Detect which cell encompasses the target text, then output its (x, y) center coordinate. 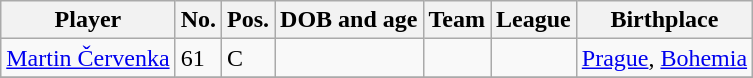
DOB and age (349, 20)
Pos. (248, 20)
League (534, 20)
61 (198, 58)
C (248, 58)
Martin Červenka (88, 58)
Team (457, 20)
Player (88, 20)
Birthplace (664, 20)
No. (198, 20)
Prague, Bohemia (664, 58)
